Find where the given text appears and provide that cell's center as (X, Y) coordinate. 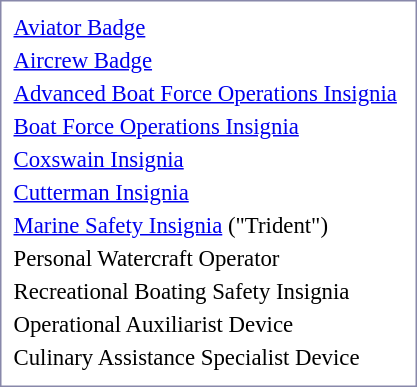
Recreational Boating Safety Insignia (205, 291)
Aircrew Badge (205, 60)
Advanced Boat Force Operations Insignia (205, 93)
Marine Safety Insignia ("Trident") (205, 225)
Boat Force Operations Insignia (205, 126)
Culinary Assistance Specialist Device (205, 357)
Coxswain Insignia (205, 159)
Aviator Badge (205, 27)
Cutterman Insignia (205, 192)
Operational Auxiliarist Device (205, 324)
Personal Watercraft Operator (205, 258)
